Return the [x, y] coordinate for the center point of the cell that contains the specified text.  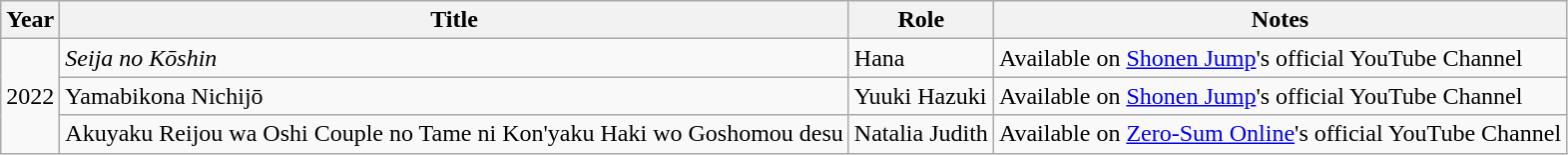
Year [30, 20]
Natalia Judith [920, 134]
Hana [920, 58]
Title [455, 20]
Akuyaku Reijou wa Oshi Couple no Tame ni Kon'yaku Haki wo Goshomou desu [455, 134]
Available on Zero-Sum Online's official YouTube Channel [1280, 134]
Yamabikona Nichijō [455, 96]
Seija no Kōshin [455, 58]
2022 [30, 96]
Yuuki Hazuki [920, 96]
Role [920, 20]
Notes [1280, 20]
